For the text-containing cell, return its midpoint in (X, Y) coordinate format. 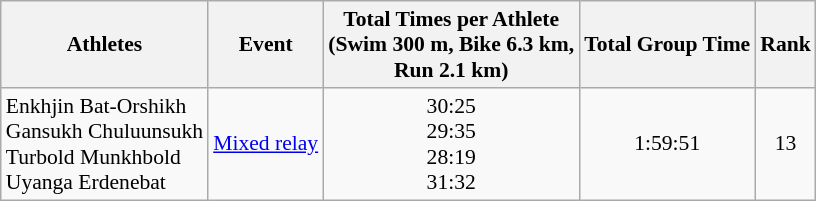
Event (266, 44)
Rank (786, 44)
13 (786, 144)
Total Times per Athlete(Swim 300 m, Bike 6.3 km, Run 2.1 km) (451, 44)
Athletes (104, 44)
Mixed relay (266, 144)
Total Group Time (667, 44)
30:2529:3528:1931:32 (451, 144)
1:59:51 (667, 144)
Enkhjin Bat-OrshikhGansukh ChuluunsukhTurbold MunkhboldUyanga Erdenebat (104, 144)
